Extract the (X, Y) coordinate from the center of the cell holding the provided text.  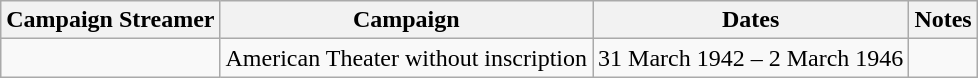
Notes (943, 20)
31 March 1942 – 2 March 1946 (751, 58)
Campaign Streamer (110, 20)
American Theater without inscription (406, 58)
Dates (751, 20)
Campaign (406, 20)
